Determine the [X, Y] coordinate at the center of the cell enclosing the given text.  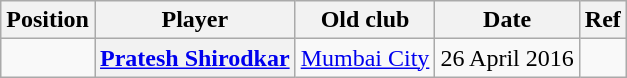
Player [194, 20]
Date [507, 20]
26 April 2016 [507, 58]
Position [48, 20]
Mumbai City [365, 58]
Ref [602, 20]
Pratesh Shirodkar [194, 58]
Old club [365, 20]
